Extract the (x, y) coordinate from the center of the cell holding the provided text.  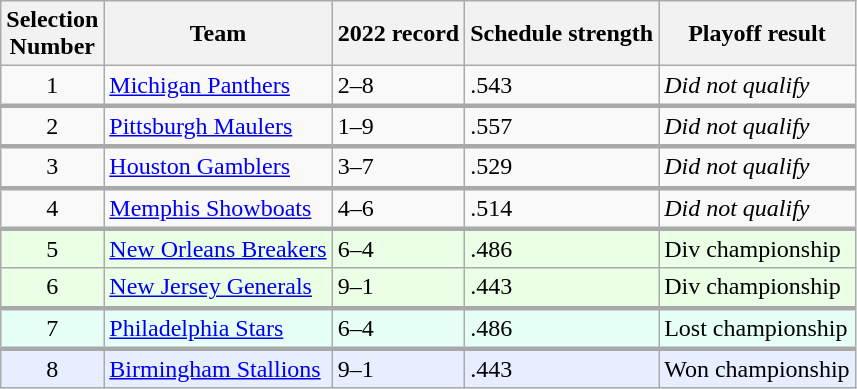
Philadelphia Stars (218, 328)
8 (52, 369)
2 (52, 126)
.543 (562, 86)
Pittsburgh Maulers (218, 126)
SelectionNumber (52, 34)
5 (52, 249)
Team (218, 34)
Michigan Panthers (218, 86)
Lost championship (757, 328)
3–7 (398, 166)
1 (52, 86)
.514 (562, 208)
4 (52, 208)
2–8 (398, 86)
Won championship (757, 369)
Playoff result (757, 34)
.557 (562, 126)
7 (52, 328)
1–9 (398, 126)
6 (52, 288)
.529 (562, 166)
New Jersey Generals (218, 288)
Houston Gamblers (218, 166)
4–6 (398, 208)
Birmingham Stallions (218, 369)
Schedule strength (562, 34)
New Orleans Breakers (218, 249)
2022 record (398, 34)
Memphis Showboats (218, 208)
3 (52, 166)
